Return the [X, Y] coordinate for the center point of the cell that contains the specified text.  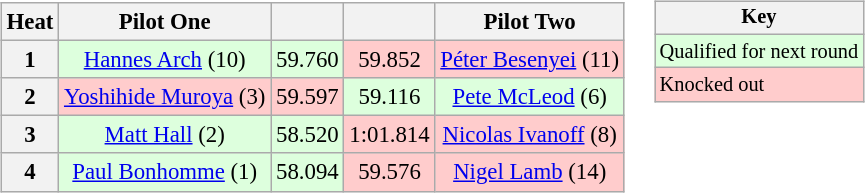
Nigel Lamb (14) [530, 172]
Péter Besenyei (11) [530, 60]
59.760 [308, 60]
59.597 [308, 97]
Nicolas Ivanoff (8) [530, 135]
2 [30, 97]
Matt Hall (2) [165, 135]
Heat [30, 22]
1 [30, 60]
Hannes Arch (10) [165, 60]
59.852 [390, 60]
Yoshihide Muroya (3) [165, 97]
58.520 [308, 135]
1:01.814 [390, 135]
Pilot One [165, 22]
59.576 [390, 172]
3 [30, 135]
59.116 [390, 97]
Pete McLeod (6) [530, 97]
Paul Bonhomme (1) [165, 172]
4 [30, 172]
Key [759, 18]
Pilot Two [530, 22]
Knocked out [759, 85]
Qualified for next round [759, 51]
58.094 [308, 172]
